Return the [X, Y] coordinate for the center point of the cell that contains the specified text.  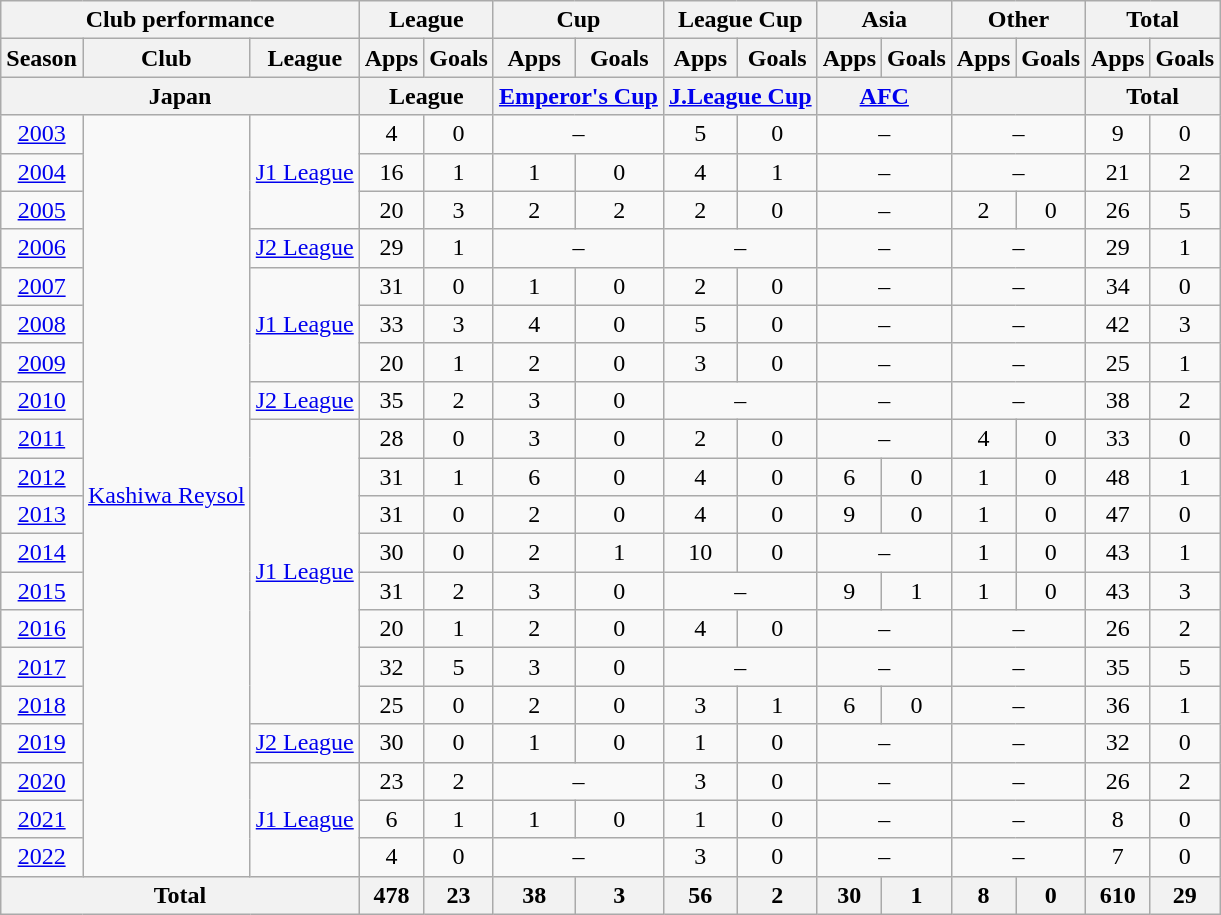
2022 [42, 857]
2003 [42, 134]
2010 [42, 400]
2014 [42, 553]
478 [391, 895]
2018 [42, 705]
42 [1118, 324]
2020 [42, 781]
47 [1118, 515]
Club [166, 58]
16 [391, 172]
Asia [884, 20]
56 [700, 895]
Other [1018, 20]
2021 [42, 819]
2008 [42, 324]
2012 [42, 477]
2019 [42, 743]
2007 [42, 286]
7 [1118, 857]
2004 [42, 172]
2017 [42, 667]
48 [1118, 477]
AFC [884, 96]
Kashiwa Reysol [166, 496]
Season [42, 58]
League Cup [740, 20]
2013 [42, 515]
28 [391, 438]
10 [700, 553]
Japan [180, 96]
34 [1118, 286]
J.League Cup [740, 96]
2015 [42, 591]
2006 [42, 248]
36 [1118, 705]
610 [1118, 895]
Emperor's Cup [578, 96]
2016 [42, 629]
2005 [42, 210]
2009 [42, 362]
Club performance [180, 20]
21 [1118, 172]
2011 [42, 438]
Cup [578, 20]
